Pinpoint the cell where the given text exists, returning its [x, y] midpoint coordinate. 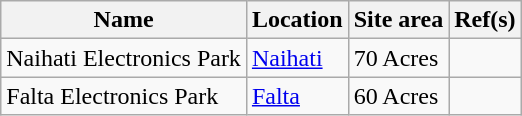
Naihati Electronics Park [124, 58]
Falta [297, 96]
Location [297, 20]
70 Acres [398, 58]
Falta Electronics Park [124, 96]
Ref(s) [485, 20]
Name [124, 20]
60 Acres [398, 96]
Naihati [297, 58]
Site area [398, 20]
